Identify which cell holds the provided text, then report its (X, Y) central coordinate. 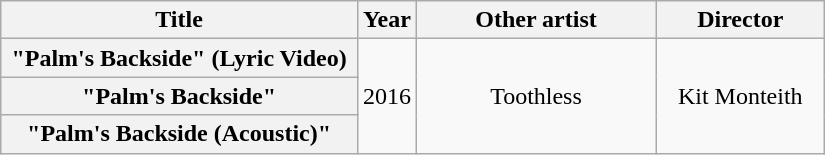
Title (180, 20)
"Palm's Backside (Acoustic)" (180, 134)
"Palm's Backside" (180, 96)
Kit Monteith (740, 96)
Director (740, 20)
Year (386, 20)
2016 (386, 96)
"Palm's Backside" (Lyric Video) (180, 58)
Toothless (536, 96)
Other artist (536, 20)
